Locate the cell with the specified text and output its (X, Y) center coordinate. 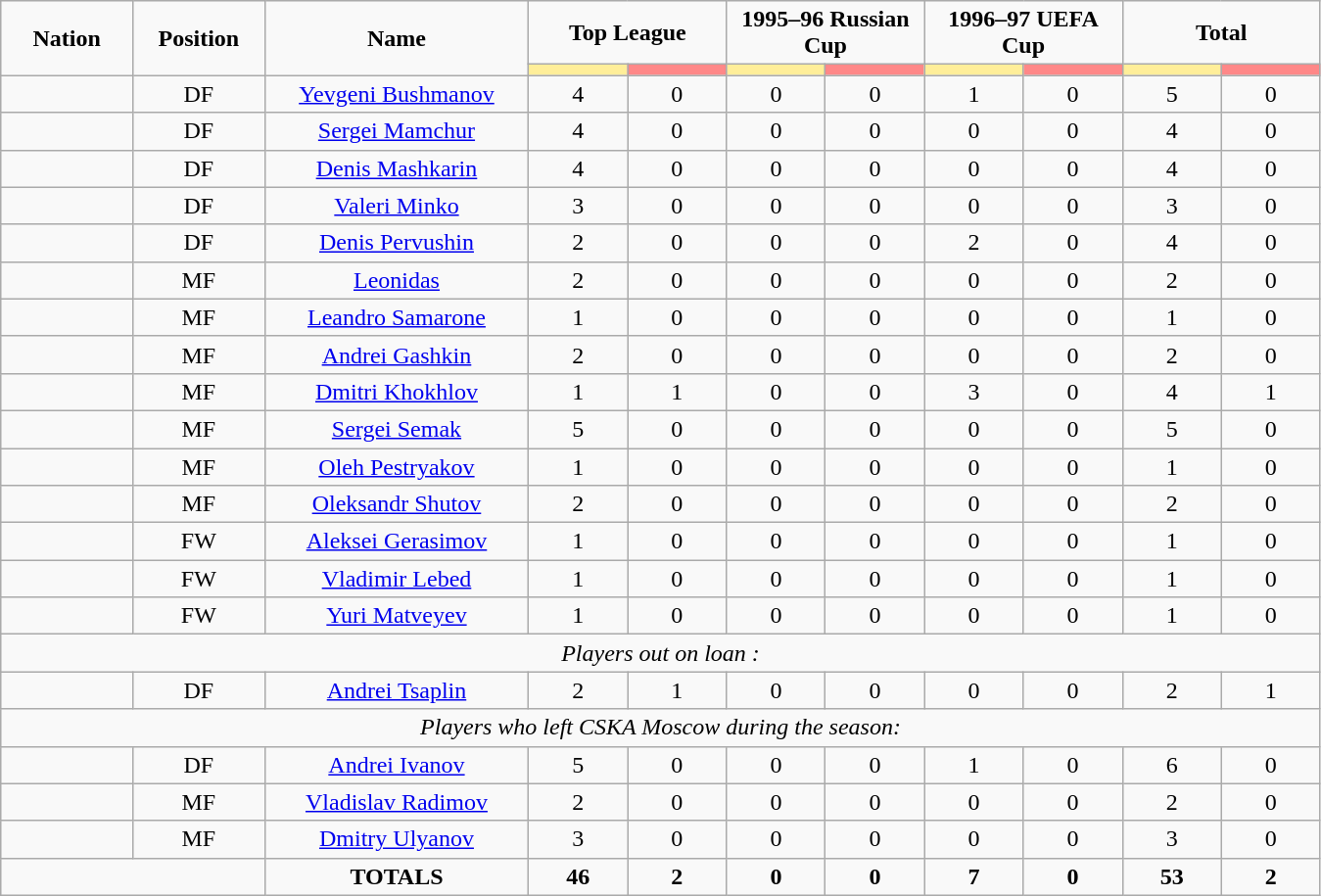
Denis Pervushin (396, 243)
1996–97 UEFA Cup (1023, 33)
Players who left CSKA Moscow during the season: (660, 728)
Leonidas (396, 280)
Players out on loan : (660, 653)
53 (1171, 876)
Andrei Gashkin (396, 354)
Yevgeni Bushmanov (396, 94)
Vladislav Radimov (396, 802)
Top League (628, 33)
Nation (67, 38)
Dmitri Khokhlov (396, 392)
Dmitry Ulyanov (396, 839)
Aleksei Gerasimov (396, 542)
Total (1221, 33)
Leandro Samarone (396, 317)
Andrei Tsaplin (396, 690)
Valeri Minko (396, 206)
Oleh Pestryakov (396, 467)
Sergei Mamchur (396, 131)
1995–96 Russian Cup (826, 33)
TOTALS (396, 876)
Name (396, 38)
Oleksandr Shutov (396, 504)
Andrei Ivanov (396, 765)
Yuri Matveyev (396, 616)
Sergei Semak (396, 429)
Vladimir Lebed (396, 579)
Denis Mashkarin (396, 168)
46 (578, 876)
6 (1171, 765)
7 (973, 876)
Position (198, 38)
